Provide the (x, y) coordinate of the cell's center where the given text is located.  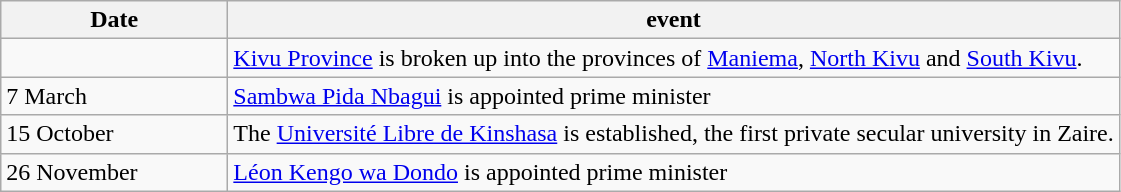
15 October (114, 134)
Sambwa Pida Nbagui is appointed prime minister (674, 96)
Léon Kengo wa Dondo is appointed prime minister (674, 172)
Kivu Province is broken up into the provinces of Maniema, North Kivu and South Kivu. (674, 58)
26 November (114, 172)
Date (114, 20)
event (674, 20)
The Université Libre de Kinshasa is established, the first private secular university in Zaire. (674, 134)
7 March (114, 96)
